Locate the cell with the specified text and output its [X, Y] center coordinate. 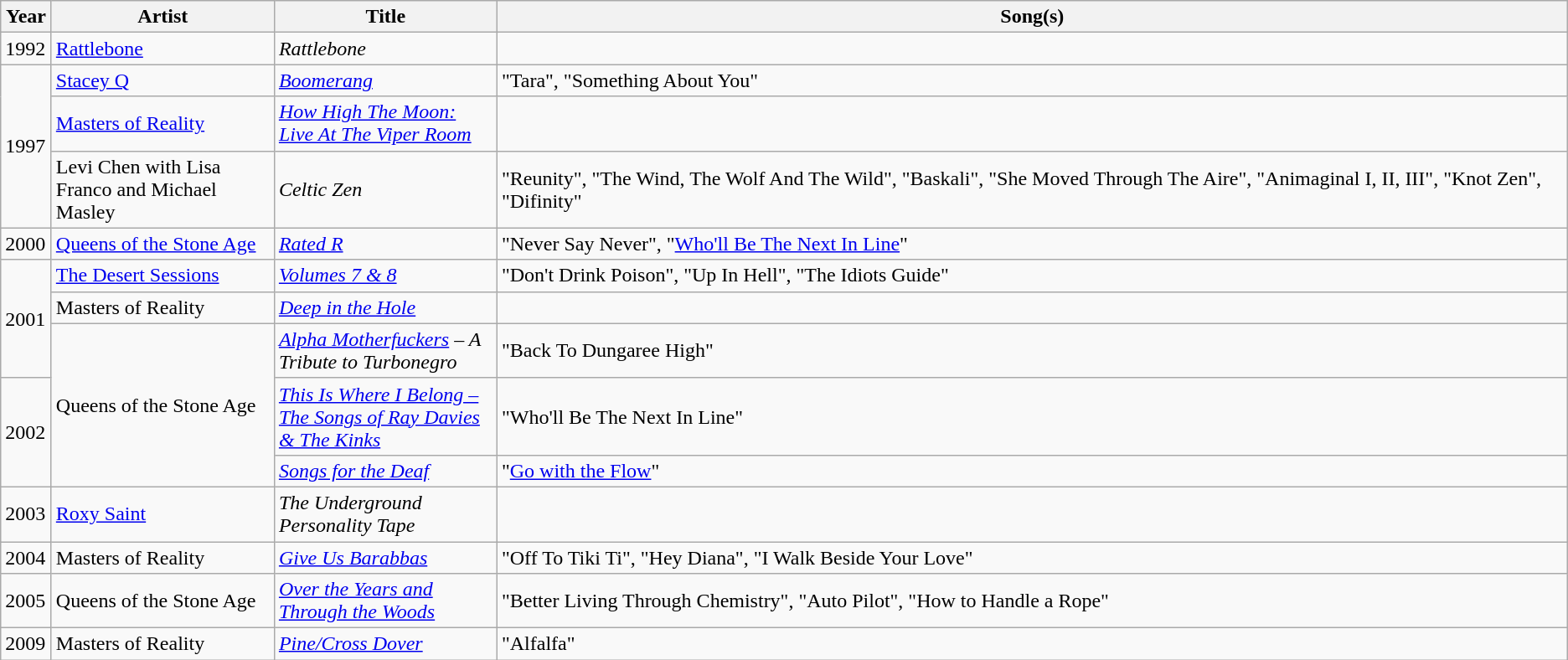
Volumes 7 & 8 [385, 276]
"Who'll Be The Next In Line" [1032, 416]
Year [27, 17]
1992 [27, 49]
Levi Chen with Lisa Franco and Michael Masley [162, 189]
Deep in the Hole [385, 307]
How High The Moon: Live At The Viper Room [385, 124]
The Underground Personality Tape [385, 514]
This Is Where I Belong – The Songs of Ray Davies & The Kinks [385, 416]
"Off To Tiki Ti", "Hey Diana", "I Walk Beside Your Love" [1032, 557]
Roxy Saint [162, 514]
"Go with the Flow" [1032, 471]
Over the Years and Through the Woods [385, 601]
2009 [27, 644]
"Never Say Never", "Who'll Be The Next In Line" [1032, 244]
Rated R [385, 244]
2005 [27, 601]
Give Us Barabbas [385, 557]
Pine/Cross Dover [385, 644]
Stacey Q [162, 80]
Celtic Zen [385, 189]
The Desert Sessions [162, 276]
2003 [27, 514]
"Tara", "Something About You" [1032, 80]
Alpha Motherfuckers – A Tribute to Turbonegro [385, 350]
"Don't Drink Poison", "Up In Hell", "The Idiots Guide" [1032, 276]
2001 [27, 318]
"Better Living Through Chemistry", "Auto Pilot", "How to Handle a Rope" [1032, 601]
2004 [27, 557]
"Alfalfa" [1032, 644]
1997 [27, 146]
2002 [27, 432]
Artist [162, 17]
Title [385, 17]
"Reunity", "The Wind, The Wolf And The Wild", "Baskali", "She Moved Through The Aire", "Animaginal I, II, III", "Knot Zen", "Difinity" [1032, 189]
Boomerang [385, 80]
Songs for the Deaf [385, 471]
2000 [27, 244]
Song(s) [1032, 17]
"Back To Dungaree High" [1032, 350]
